Identify which cell holds the provided text, then report its [X, Y] central coordinate. 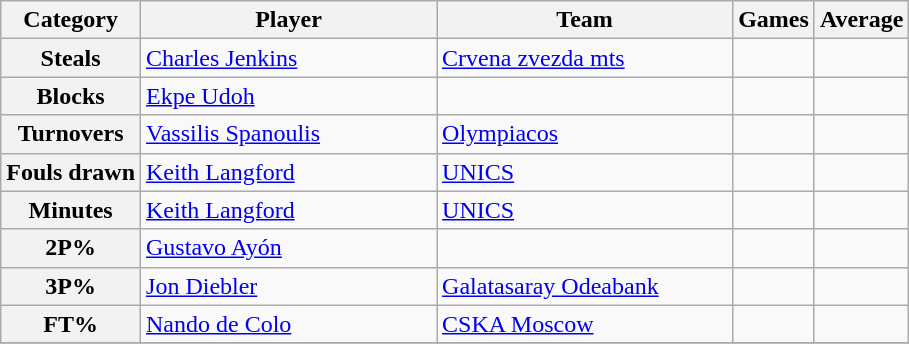
Turnovers [71, 134]
Crvena zvezda mts [585, 58]
Charles Jenkins [289, 58]
Jon Diebler [289, 286]
FT% [71, 324]
Nando de Colo [289, 324]
Vassilis Spanoulis [289, 134]
Minutes [71, 210]
Blocks [71, 96]
Galatasaray Odeabank [585, 286]
Olympiacos [585, 134]
3P% [71, 286]
2P% [71, 248]
Average [862, 20]
Ekpe Udoh [289, 96]
Player [289, 20]
Fouls drawn [71, 172]
Games [774, 20]
CSKA Moscow [585, 324]
Category [71, 20]
Steals [71, 58]
Team [585, 20]
Gustavo Ayón [289, 248]
